Identify which cell holds the provided text, then report its [x, y] central coordinate. 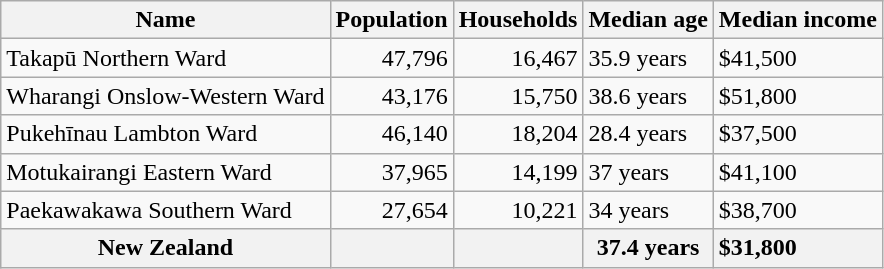
Population [392, 20]
15,750 [518, 96]
Paekawakawa Southern Ward [166, 210]
35.9 years [648, 58]
$31,800 [798, 248]
34 years [648, 210]
Motukairangi Eastern Ward [166, 172]
16,467 [518, 58]
Wharangi Onslow-Western Ward [166, 96]
43,176 [392, 96]
$38,700 [798, 210]
Takapū Northern Ward [166, 58]
$41,100 [798, 172]
47,796 [392, 58]
Pukehīnau Lambton Ward [166, 134]
18,204 [518, 134]
10,221 [518, 210]
$41,500 [798, 58]
New Zealand [166, 248]
46,140 [392, 134]
Name [166, 20]
37 years [648, 172]
27,654 [392, 210]
Median income [798, 20]
14,199 [518, 172]
$37,500 [798, 134]
28.4 years [648, 134]
$51,800 [798, 96]
37.4 years [648, 248]
38.6 years [648, 96]
37,965 [392, 172]
Households [518, 20]
Median age [648, 20]
